Locate the cell with the specified text and output its (x, y) center coordinate. 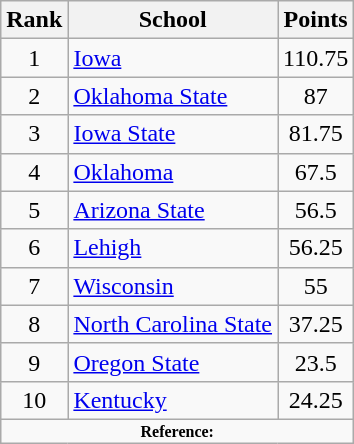
81.75 (316, 134)
Arizona State (173, 210)
Iowa (173, 58)
Rank (34, 20)
North Carolina State (173, 324)
56.25 (316, 248)
2 (34, 96)
10 (34, 400)
3 (34, 134)
1 (34, 58)
Reference: (178, 431)
37.25 (316, 324)
23.5 (316, 362)
School (173, 20)
7 (34, 286)
4 (34, 172)
Wisconsin (173, 286)
9 (34, 362)
Iowa State (173, 134)
Kentucky (173, 400)
Oklahoma State (173, 96)
87 (316, 96)
24.25 (316, 400)
Points (316, 20)
55 (316, 286)
67.5 (316, 172)
56.5 (316, 210)
110.75 (316, 58)
6 (34, 248)
Oregon State (173, 362)
Lehigh (173, 248)
8 (34, 324)
5 (34, 210)
Oklahoma (173, 172)
